Return (X, Y) of the center of cell containing provided text 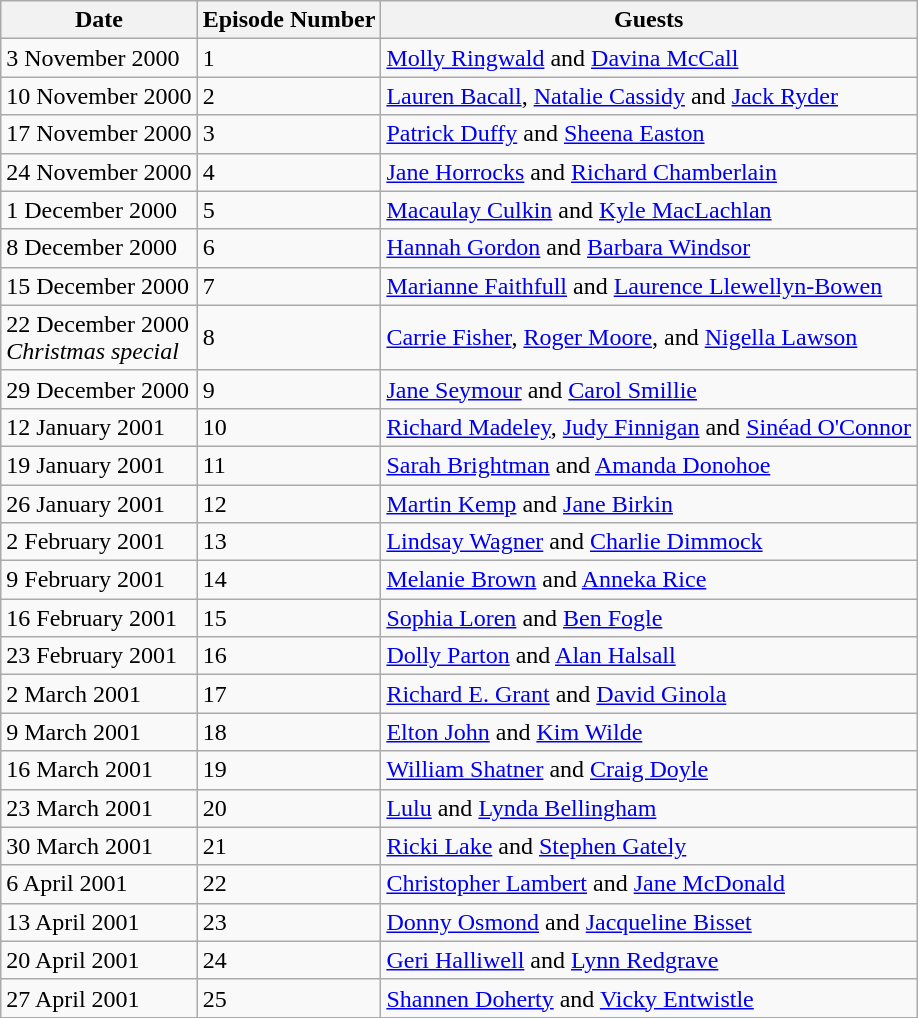
Date (99, 20)
11 (289, 465)
25 (289, 998)
17 November 2000 (99, 134)
17 (289, 694)
Guests (649, 20)
Shannen Doherty and Vicky Entwistle (649, 998)
24 (289, 960)
23 March 2001 (99, 808)
Macaulay Culkin and Kyle MacLachlan (649, 210)
22 (289, 884)
Dolly Parton and Alan Halsall (649, 656)
Martin Kemp and Jane Birkin (649, 503)
Marianne Faithfull and Laurence Llewellyn-Bowen (649, 286)
6 (289, 248)
15 December 2000 (99, 286)
1 (289, 58)
16 March 2001 (99, 770)
Christopher Lambert and Jane McDonald (649, 884)
16 (289, 656)
23 February 2001 (99, 656)
9 March 2001 (99, 732)
13 April 2001 (99, 922)
18 (289, 732)
Hannah Gordon and Barbara Windsor (649, 248)
Sophia Loren and Ben Fogle (649, 618)
16 February 2001 (99, 618)
21 (289, 846)
Geri Halliwell and Lynn Redgrave (649, 960)
20 (289, 808)
Jane Horrocks and Richard Chamberlain (649, 172)
19 (289, 770)
7 (289, 286)
Richard E. Grant and David Ginola (649, 694)
Sarah Brightman and Amanda Donohoe (649, 465)
12 January 2001 (99, 427)
30 March 2001 (99, 846)
10 November 2000 (99, 96)
26 January 2001 (99, 503)
14 (289, 580)
9 February 2001 (99, 580)
Elton John and Kim Wilde (649, 732)
6 April 2001 (99, 884)
1 December 2000 (99, 210)
22 December 2000Christmas special (99, 338)
Carrie Fisher, Roger Moore, and Nigella Lawson (649, 338)
15 (289, 618)
Molly Ringwald and Davina McCall (649, 58)
Richard Madeley, Judy Finnigan and Sinéad O'Connor (649, 427)
5 (289, 210)
Donny Osmond and Jacqueline Bisset (649, 922)
24 November 2000 (99, 172)
23 (289, 922)
Lulu and Lynda Bellingham (649, 808)
2 March 2001 (99, 694)
Ricki Lake and Stephen Gately (649, 846)
13 (289, 542)
William Shatner and Craig Doyle (649, 770)
29 December 2000 (99, 389)
9 (289, 389)
Episode Number (289, 20)
Patrick Duffy and Sheena Easton (649, 134)
Lindsay Wagner and Charlie Dimmock (649, 542)
19 January 2001 (99, 465)
10 (289, 427)
8 (289, 338)
Lauren Bacall, Natalie Cassidy and Jack Ryder (649, 96)
8 December 2000 (99, 248)
2 February 2001 (99, 542)
2 (289, 96)
20 April 2001 (99, 960)
Melanie Brown and Anneka Rice (649, 580)
3 (289, 134)
12 (289, 503)
27 April 2001 (99, 998)
3 November 2000 (99, 58)
Jane Seymour and Carol Smillie (649, 389)
4 (289, 172)
